Find where the given text appears and provide that cell's center as [x, y] coordinate. 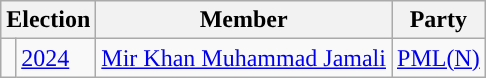
2024 [56, 58]
PML(N) [439, 58]
Election [48, 20]
Mir Khan Muhammad Jamali [244, 58]
Member [244, 20]
Party [439, 20]
